Detect which cell encompasses the target text, then output its (x, y) center coordinate. 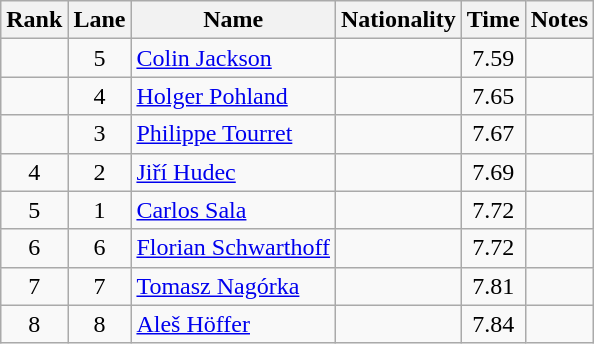
Carlos Sala (234, 210)
7.67 (493, 134)
3 (100, 134)
7.81 (493, 286)
Florian Schwarthoff (234, 248)
7.69 (493, 172)
7.59 (493, 58)
7.84 (493, 324)
Jiří Hudec (234, 172)
2 (100, 172)
Tomasz Nagórka (234, 286)
Colin Jackson (234, 58)
Holger Pohland (234, 96)
Notes (559, 20)
1 (100, 210)
Time (493, 20)
Philippe Tourret (234, 134)
Aleš Höffer (234, 324)
7.65 (493, 96)
Nationality (399, 20)
Name (234, 20)
Rank (34, 20)
Lane (100, 20)
